For the text-containing cell, return its midpoint in (x, y) coordinate format. 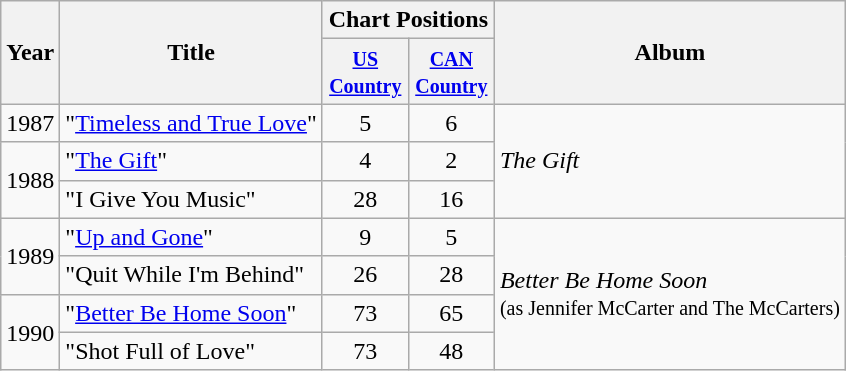
65 (451, 313)
Title (191, 52)
1990 (30, 332)
48 (451, 351)
Year (30, 52)
US Country (365, 72)
CAN Country (451, 72)
Better Be Home Soon(as Jennifer McCarter and The McCarters) (670, 294)
"The Gift" (191, 161)
16 (451, 199)
9 (365, 237)
1988 (30, 180)
"I Give You Music" (191, 199)
"Shot Full of Love" (191, 351)
Album (670, 52)
1987 (30, 123)
"Timeless and True Love" (191, 123)
26 (365, 275)
6 (451, 123)
The Gift (670, 161)
2 (451, 161)
"Quit While I'm Behind" (191, 275)
4 (365, 161)
Chart Positions (408, 20)
1989 (30, 256)
"Better Be Home Soon" (191, 313)
"Up and Gone" (191, 237)
